Locate the cell with the specified text and output its [X, Y] center coordinate. 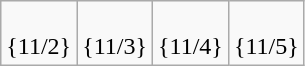
{11/5} [266, 34]
{11/4} [191, 34]
{11/2} [39, 34]
{11/3} [115, 34]
